Return the (X, Y) coordinate for the center point of the cell that contains the specified text.  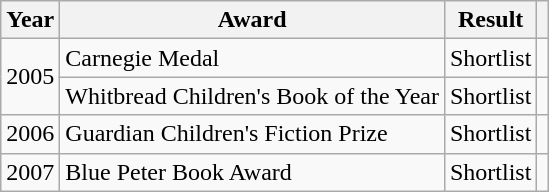
Whitbread Children's Book of the Year (252, 96)
Guardian Children's Fiction Prize (252, 134)
2006 (30, 134)
Year (30, 20)
2005 (30, 77)
Result (490, 20)
Carnegie Medal (252, 58)
Blue Peter Book Award (252, 172)
2007 (30, 172)
Award (252, 20)
